Capture the cell that displays the provided text and extract its [X, Y] central coordinate. 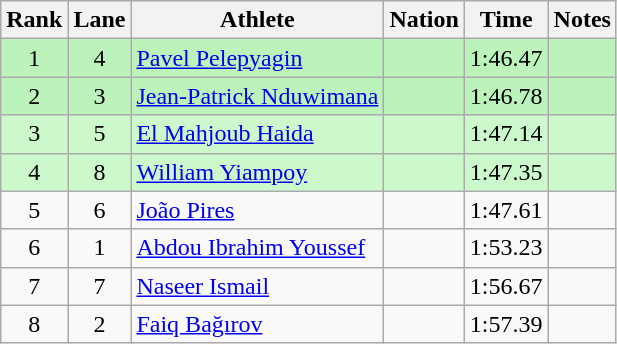
1:47.61 [506, 210]
Notes [582, 20]
1:46.47 [506, 58]
Lane [100, 20]
Rank [34, 20]
1:57.39 [506, 324]
1:46.78 [506, 96]
William Yiampoy [258, 172]
Abdou Ibrahim Youssef [258, 248]
João Pires [258, 210]
Athlete [258, 20]
Faiq Bağırov [258, 324]
1:47.14 [506, 134]
1:47.35 [506, 172]
El Mahjoub Haida [258, 134]
Pavel Pelepyagin [258, 58]
Jean-Patrick Nduwimana [258, 96]
1:53.23 [506, 248]
Time [506, 20]
Nation [424, 20]
1:56.67 [506, 286]
Naseer Ismail [258, 286]
